Capture the cell that displays the provided text and extract its [X, Y] central coordinate. 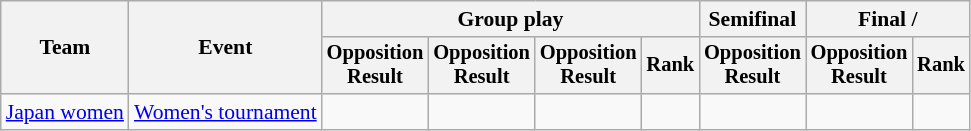
Event [226, 48]
Japan women [65, 112]
Group play [510, 19]
Women's tournament [226, 112]
Team [65, 48]
Final / [888, 19]
Semifinal [752, 19]
